From the cell containing the given text, extract its center point as [X, Y] coordinate. 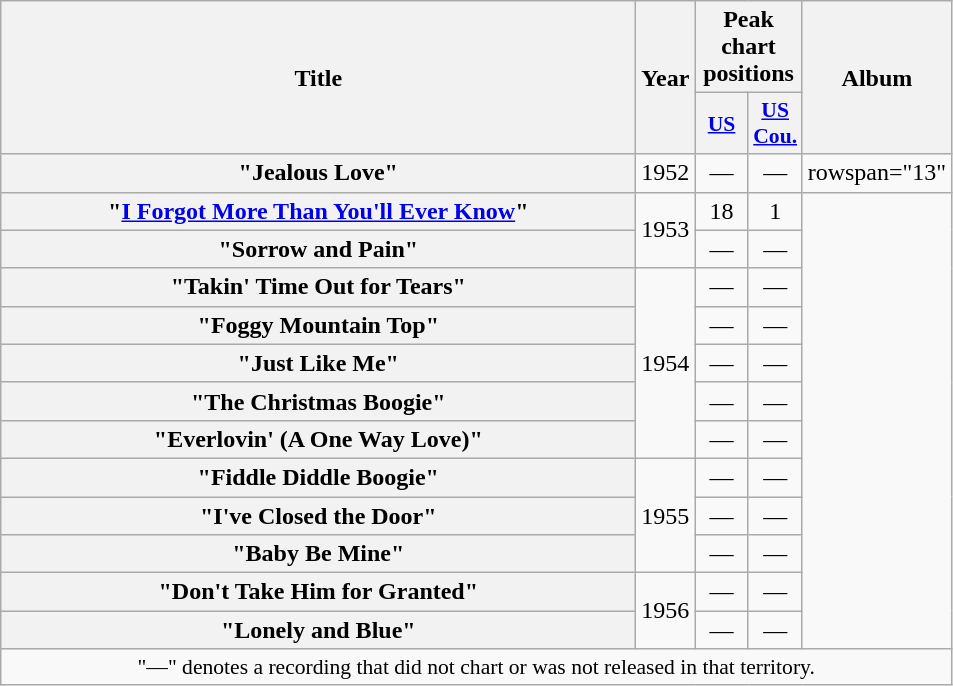
18 [722, 211]
1952 [666, 173]
"Just Like Me" [318, 363]
1956 [666, 611]
US [722, 124]
rowspan="13" [877, 173]
"I Forgot More Than You'll Ever Know" [318, 211]
"Fiddle Diddle Boogie" [318, 477]
Peak chartpositions [748, 47]
"Everlovin' (A One Way Love)" [318, 439]
"The Christmas Boogie" [318, 401]
"Baby Be Mine" [318, 554]
"—" denotes a recording that did not chart or was not released in that territory. [476, 667]
1954 [666, 363]
Album [877, 78]
"Takin' Time Out for Tears" [318, 287]
1953 [666, 230]
"Don't Take Him for Granted" [318, 592]
1955 [666, 515]
"Foggy Mountain Top" [318, 325]
"I've Closed the Door" [318, 515]
"Lonely and Blue" [318, 630]
"Sorrow and Pain" [318, 249]
Title [318, 78]
1 [775, 211]
USCou. [775, 124]
"Jealous Love" [318, 173]
Year [666, 78]
